Identify which cell holds the provided text, then report its (X, Y) central coordinate. 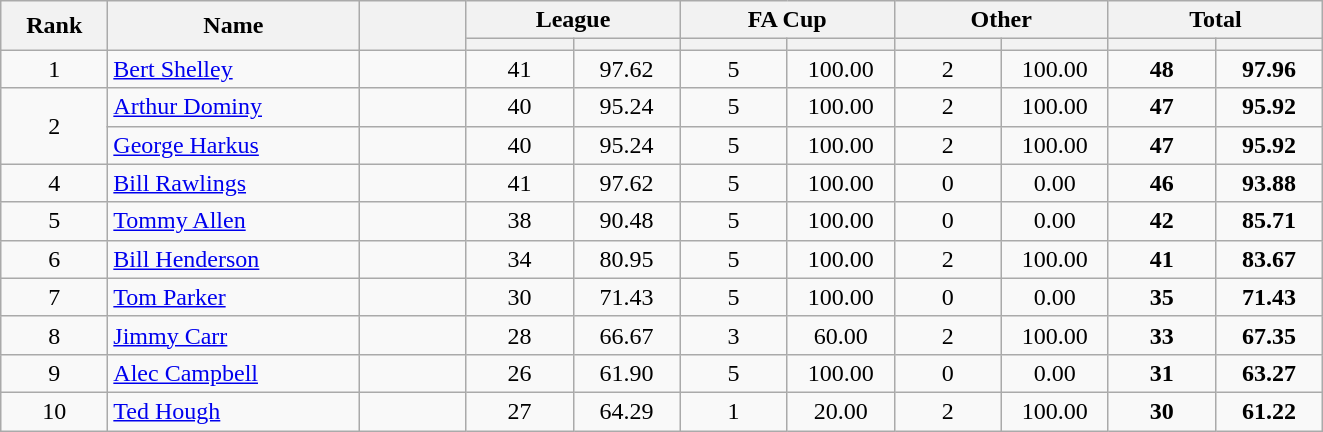
7 (54, 297)
Alec Campbell (234, 373)
4 (54, 183)
League (573, 20)
85.71 (1268, 221)
Bert Shelley (234, 69)
97.96 (1268, 69)
Other (1001, 20)
90.48 (626, 221)
Tommy Allen (234, 221)
35 (1162, 297)
38 (520, 221)
10 (54, 411)
33 (1162, 335)
Rank (54, 26)
46 (1162, 183)
34 (520, 259)
Ted Hough (234, 411)
Bill Rawlings (234, 183)
26 (520, 373)
61.22 (1268, 411)
80.95 (626, 259)
60.00 (840, 335)
28 (520, 335)
31 (1162, 373)
Jimmy Carr (234, 335)
FA Cup (787, 20)
67.35 (1268, 335)
6 (54, 259)
27 (520, 411)
Arthur Dominy (234, 107)
83.67 (1268, 259)
63.27 (1268, 373)
93.88 (1268, 183)
64.29 (626, 411)
48 (1162, 69)
Total (1215, 20)
3 (734, 335)
42 (1162, 221)
Tom Parker (234, 297)
66.67 (626, 335)
Bill Henderson (234, 259)
Name (234, 26)
George Harkus (234, 145)
8 (54, 335)
20.00 (840, 411)
61.90 (626, 373)
9 (54, 373)
